Output the (x, y) coordinate of the center of the cell containing the given text.  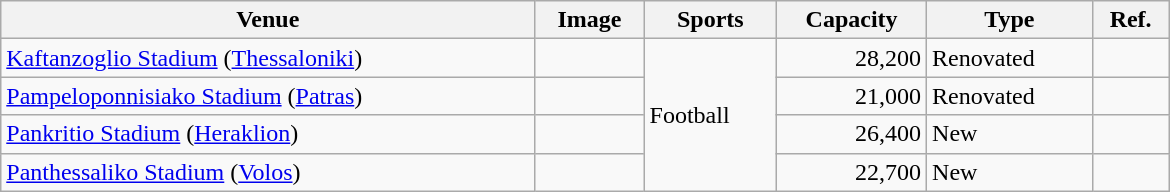
Panthessaliko Stadium (Volos) (268, 172)
26,400 (852, 134)
Ref. (1130, 20)
Football (710, 115)
Sports (710, 20)
Type (1010, 20)
28,200 (852, 58)
21,000 (852, 96)
Image (590, 20)
Pankritio Stadium (Heraklion) (268, 134)
Venue (268, 20)
Kaftanzoglio Stadium (Thessaloniki) (268, 58)
Pampeloponnisiako Stadium (Patras) (268, 96)
22,700 (852, 172)
Capacity (852, 20)
